Return the [X, Y] coordinate for the center point of the cell that contains the specified text.  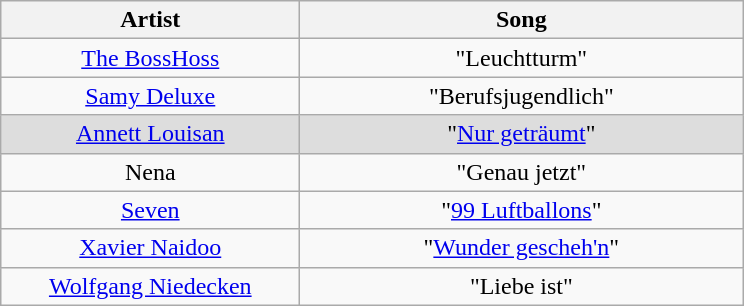
"Nur geträumt" [522, 134]
Artist [150, 20]
"99 Luftballons" [522, 210]
"Wunder gescheh'n" [522, 248]
Wolfgang Niedecken [150, 286]
Song [522, 20]
Seven [150, 210]
"Leuchtturm" [522, 58]
Nena [150, 172]
Annett Louisan [150, 134]
Xavier Naidoo [150, 248]
"Genau jetzt" [522, 172]
"Liebe ist" [522, 286]
"Berufsjugendlich" [522, 96]
Samy Deluxe [150, 96]
The BossHoss [150, 58]
